Locate the cell with the specified text and output its (x, y) center coordinate. 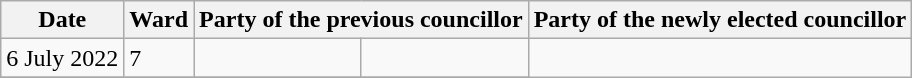
Ward (159, 20)
7 (159, 58)
Date (62, 20)
6 July 2022 (62, 58)
Party of the newly elected councillor (720, 20)
Party of the previous councillor (362, 20)
